Return the (X, Y) coordinate for the center point of the cell that contains the specified text.  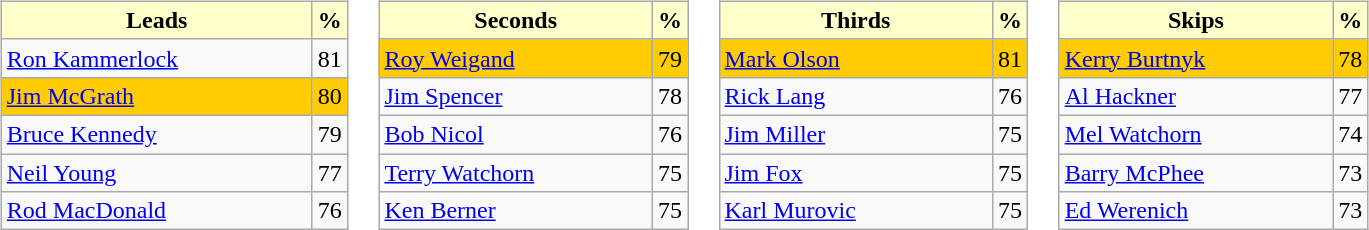
Skips (1196, 20)
Seconds (516, 20)
Bob Nicol (516, 134)
Barry McPhee (1196, 173)
Bruce Kennedy (156, 134)
Jim Miller (856, 134)
Mel Watchorn (1196, 134)
Mark Olson (856, 58)
Terry Watchorn (516, 173)
Roy Weigand (516, 58)
Ken Berner (516, 211)
80 (330, 96)
74 (1350, 134)
Ron Kammerlock (156, 58)
Kerry Burtnyk (1196, 58)
Rick Lang (856, 96)
Karl Murovic (856, 211)
Ed Werenich (1196, 211)
Jim Spencer (516, 96)
Al Hackner (1196, 96)
Jim Fox (856, 173)
Jim McGrath (156, 96)
Leads (156, 20)
Neil Young (156, 173)
Thirds (856, 20)
Rod MacDonald (156, 211)
